Output the [x, y] coordinate of the center of the cell containing the given text.  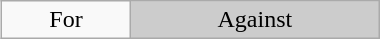
For [66, 20]
Against [254, 20]
